Find where the given text appears and provide that cell's center as (X, Y) coordinate. 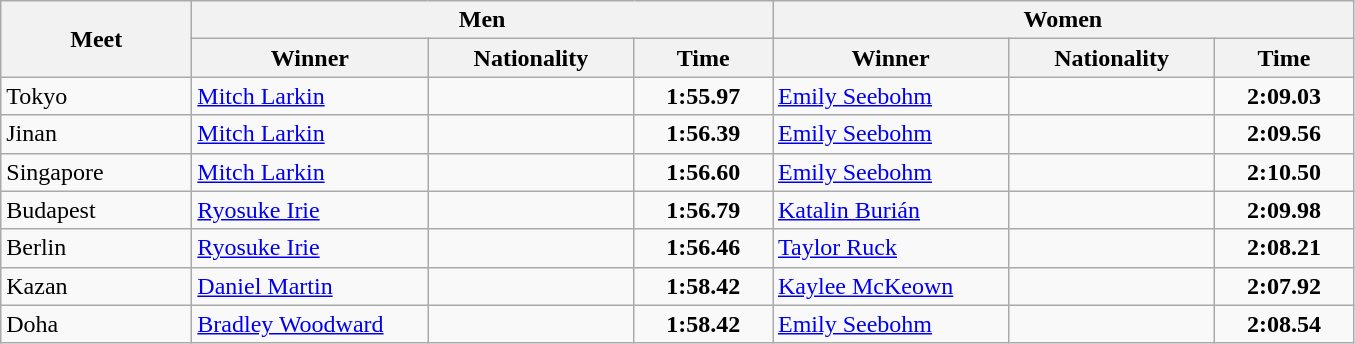
2:10.50 (1284, 172)
Berlin (96, 248)
Kaylee McKeown (890, 286)
Meet (96, 39)
Tokyo (96, 96)
Daniel Martin (310, 286)
2:07.92 (1284, 286)
1:55.97 (704, 96)
Men (482, 20)
Doha (96, 324)
Katalin Burián (890, 210)
Women (1062, 20)
Singapore (96, 172)
1:56.39 (704, 134)
Budapest (96, 210)
Taylor Ruck (890, 248)
Bradley Woodward (310, 324)
1:56.79 (704, 210)
2:09.98 (1284, 210)
2:08.21 (1284, 248)
2:09.56 (1284, 134)
1:56.46 (704, 248)
2:08.54 (1284, 324)
Jinan (96, 134)
2:09.03 (1284, 96)
1:56.60 (704, 172)
Kazan (96, 286)
